Pinpoint the cell where the given text exists, returning its [X, Y] midpoint coordinate. 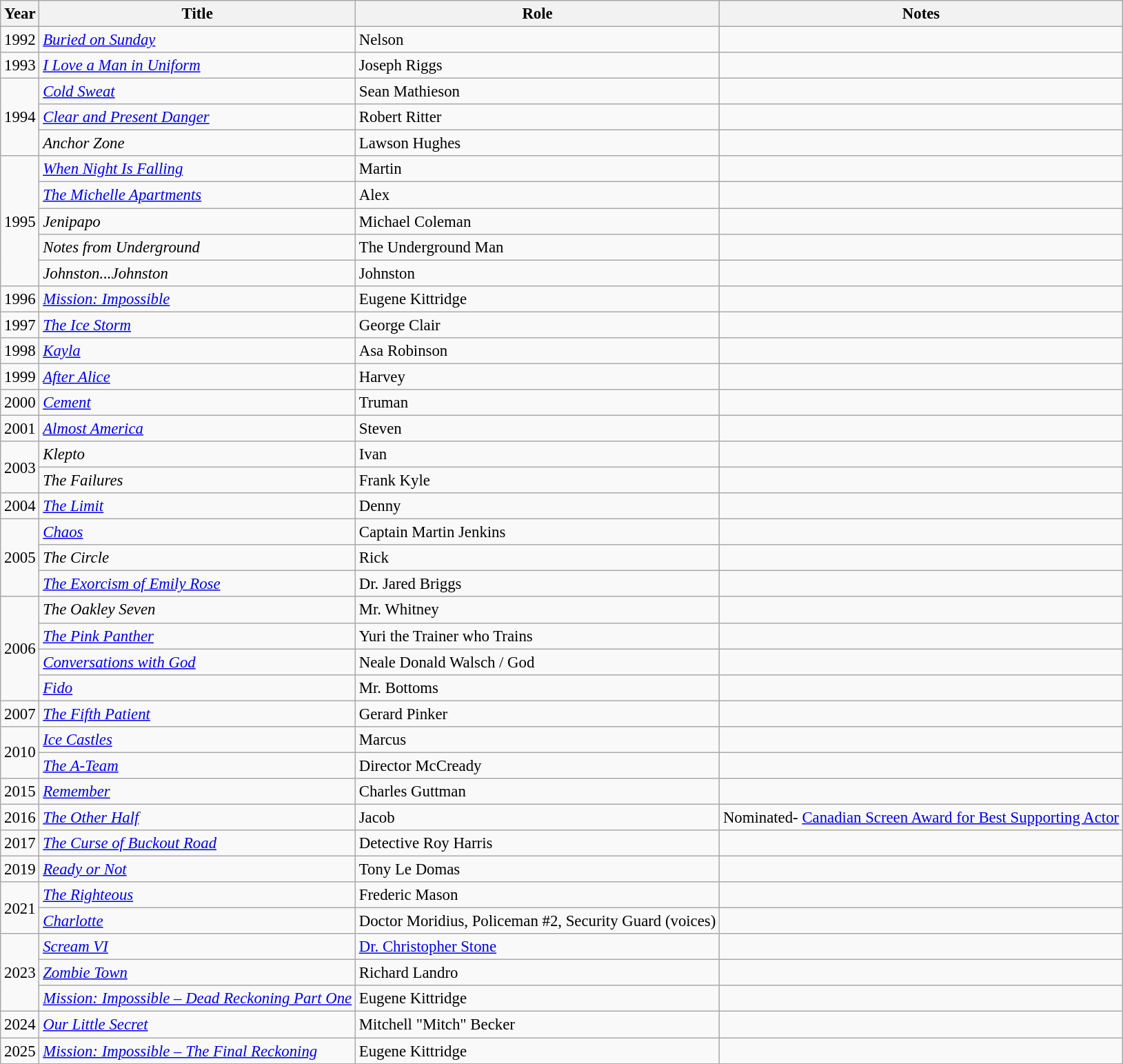
2006 [20, 649]
2024 [20, 1025]
Martin [537, 169]
Sean Mathieson [537, 92]
The Righteous [197, 895]
Scream VI [197, 947]
Ivan [537, 454]
Jenipapo [197, 221]
Doctor Moridius, Policeman #2, Security Guard (voices) [537, 921]
Conversations with God [197, 662]
Director McCready [537, 765]
1995 [20, 221]
Almost America [197, 428]
Steven [537, 428]
Johnston [537, 273]
Cement [197, 403]
Robert Ritter [537, 117]
The Michelle Apartments [197, 195]
2005 [20, 559]
1997 [20, 325]
Rick [537, 558]
Nelson [537, 40]
The Oakley Seven [197, 610]
2021 [20, 907]
The Underground Man [537, 247]
Notes [921, 14]
Klepto [197, 454]
George Clair [537, 325]
2007 [20, 714]
Year [20, 14]
The Other Half [197, 817]
Our Little Secret [197, 1025]
Detective Roy Harris [537, 843]
The Pink Panther [197, 636]
Cold Sweat [197, 92]
1994 [20, 117]
Mr. Bottoms [537, 687]
The Fifth Patient [197, 714]
Michael Coleman [537, 221]
Neale Donald Walsch / God [537, 662]
Mission: Impossible – The Final Reckoning [197, 1051]
Dr. Jared Briggs [537, 584]
Nominated- Canadian Screen Award for Best Supporting Actor [921, 817]
The Circle [197, 558]
Chaos [197, 532]
Charlotte [197, 921]
Frank Kyle [537, 481]
2004 [20, 506]
After Alice [197, 377]
Joseph Riggs [537, 66]
Kayla [197, 351]
Gerard Pinker [537, 714]
I Love a Man in Uniform [197, 66]
Truman [537, 403]
2010 [20, 753]
The Limit [197, 506]
Buried on Sunday [197, 40]
Role [537, 14]
Mission: Impossible – Dead Reckoning Part One [197, 999]
The Exorcism of Emily Rose [197, 584]
Ready or Not [197, 870]
Yuri the Trainer who Trains [537, 636]
When Night Is Falling [197, 169]
1998 [20, 351]
2023 [20, 972]
1996 [20, 299]
Tony Le Domas [537, 870]
2015 [20, 792]
Denny [537, 506]
The Curse of Buckout Road [197, 843]
Johnston...Johnston [197, 273]
2017 [20, 843]
2025 [20, 1051]
Harvey [537, 377]
Charles Guttman [537, 792]
1993 [20, 66]
1992 [20, 40]
2003 [20, 468]
1999 [20, 377]
Anchor Zone [197, 143]
Notes from Underground [197, 247]
Mitchell "Mitch" Becker [537, 1025]
2000 [20, 403]
Fido [197, 687]
Alex [537, 195]
Mission: Impossible [197, 299]
Zombie Town [197, 973]
Mr. Whitney [537, 610]
Captain Martin Jenkins [537, 532]
Ice Castles [197, 740]
Richard Landro [537, 973]
Title [197, 14]
The Failures [197, 481]
Marcus [537, 740]
2016 [20, 817]
Dr. Christopher Stone [537, 947]
Lawson Hughes [537, 143]
Clear and Present Danger [197, 117]
Asa Robinson [537, 351]
Jacob [537, 817]
Frederic Mason [537, 895]
The Ice Storm [197, 325]
The A-Team [197, 765]
Remember [197, 792]
2019 [20, 870]
2001 [20, 428]
